Return the (X, Y) coordinate for the center point of the cell that contains the specified text.  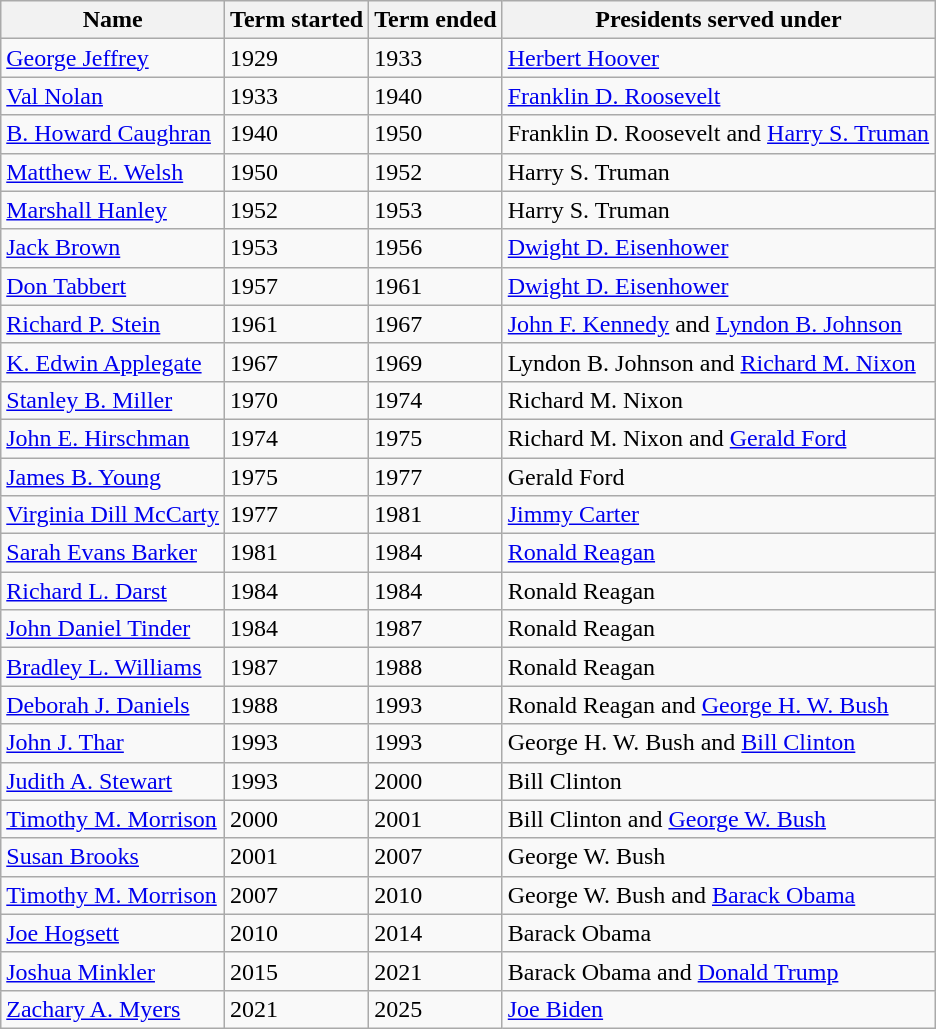
Franklin D. Roosevelt (718, 96)
Term ended (436, 20)
Richard M. Nixon and Gerald Ford (718, 438)
John J. Thar (113, 743)
Herbert Hoover (718, 58)
Presidents served under (718, 20)
Zachary A. Myers (113, 1009)
2014 (436, 933)
Joe Biden (718, 1009)
Joe Hogsett (113, 933)
John E. Hirschman (113, 438)
B. Howard Caughran (113, 134)
Judith A. Stewart (113, 781)
2025 (436, 1009)
Ronald Reagan and George H. W. Bush (718, 705)
Barack Obama and Donald Trump (718, 971)
1969 (436, 362)
John F. Kennedy and Lyndon B. Johnson (718, 324)
Lyndon B. Johnson and Richard M. Nixon (718, 362)
James B. Young (113, 477)
Franklin D. Roosevelt and Harry S. Truman (718, 134)
Richard P. Stein (113, 324)
Sarah Evans Barker (113, 553)
K. Edwin Applegate (113, 362)
George H. W. Bush and Bill Clinton (718, 743)
Richard M. Nixon (718, 400)
1970 (297, 400)
1957 (297, 286)
George W. Bush (718, 857)
George W. Bush and Barack Obama (718, 895)
Name (113, 20)
Barack Obama (718, 933)
Term started (297, 20)
Bradley L. Williams (113, 667)
Bill Clinton (718, 781)
Stanley B. Miller (113, 400)
Jimmy Carter (718, 515)
Virginia Dill McCarty (113, 515)
Susan Brooks (113, 857)
Gerald Ford (718, 477)
1929 (297, 58)
Joshua Minkler (113, 971)
Jack Brown (113, 248)
John Daniel Tinder (113, 629)
1956 (436, 248)
George Jeffrey (113, 58)
Val Nolan (113, 96)
Deborah J. Daniels (113, 705)
Marshall Hanley (113, 210)
Richard L. Darst (113, 591)
Bill Clinton and George W. Bush (718, 819)
2015 (297, 971)
Don Tabbert (113, 286)
Matthew E. Welsh (113, 172)
